Output the [x, y] coordinate of the center of the cell containing the given text.  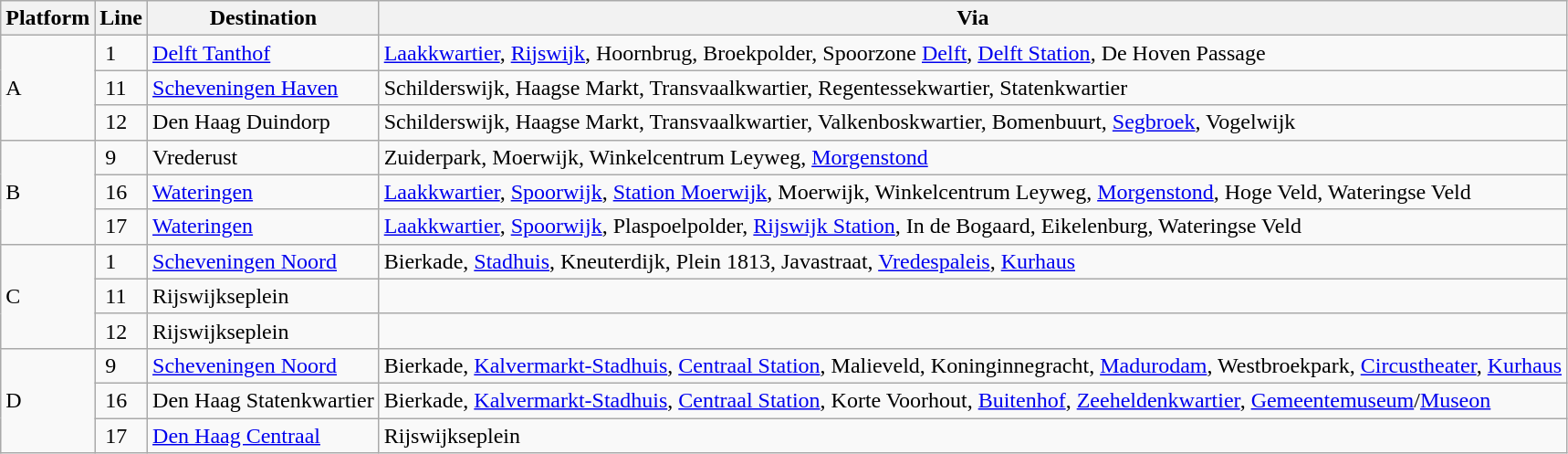
Laakkwartier, Spoorwijk, Station Moerwijk, Moerwijk, Winkelcentrum Leyweg, Morgenstond, Hoge Veld, Wateringse Veld [973, 192]
D [47, 400]
Destination [264, 18]
Den Haag Statenkwartier [264, 400]
B [47, 192]
Zuiderpark, Moerwijk, Winkelcentrum Leyweg, Morgenstond [973, 157]
C [47, 296]
Bierkade, Kalvermarkt-Stadhuis, Centraal Station, Malieveld, Koninginnegracht, Madurodam, Westbroekpark, Circustheater, Kurhaus [973, 365]
Den Haag Centraal [264, 436]
Schilderswijk, Haagse Markt, Transvaalkwartier, Regentessekwartier, Statenkwartier [973, 88]
Platform [47, 18]
Delft Tanthof [264, 53]
A [47, 88]
Scheveningen Haven [264, 88]
Via [973, 18]
Laakkwartier, Rijswijk, Hoornbrug, Broekpolder, Spoorzone Delft, Delft Station, De Hoven Passage [973, 53]
Bierkade, Stadhuis, Kneuterdijk, Plein 1813, Javastraat, Vredespaleis, Kurhaus [973, 261]
Laakkwartier, Spoorwijk, Plaspoelpolder, Rijswijk Station, In de Bogaard, Eikelenburg, Wateringse Veld [973, 227]
Schilderswijk, Haagse Markt, Transvaalkwartier, Valkenboskwartier, Bomenbuurt, Segbroek, Vogelwijk [973, 122]
Den Haag Duindorp [264, 122]
Bierkade, Kalvermarkt-Stadhuis, Centraal Station, Korte Voorhout, Buitenhof, Zeeheldenkwartier, Gemeentemuseum/Museon [973, 400]
Vrederust [264, 157]
Line [121, 18]
